Provide the [X, Y] coordinate of the cell's center where the given text is located.  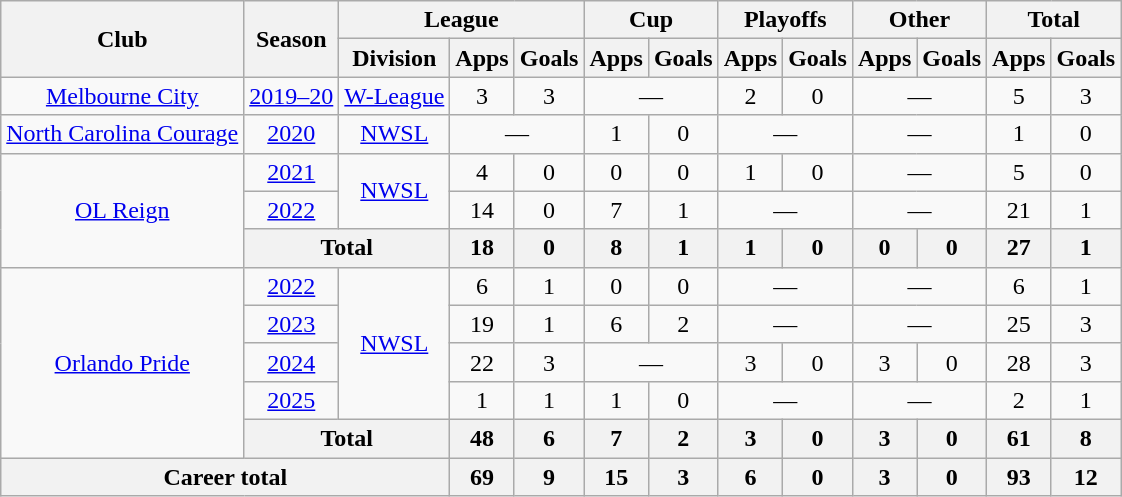
Club [122, 39]
North Carolina Courage [122, 134]
Cup [651, 20]
25 [1019, 324]
21 [1019, 210]
Playoffs [785, 20]
28 [1019, 362]
W-League [394, 96]
2025 [292, 400]
19 [482, 324]
2019–20 [292, 96]
2021 [292, 172]
48 [482, 438]
27 [1019, 248]
93 [1019, 477]
61 [1019, 438]
Division [394, 58]
Orlando Pride [122, 362]
15 [616, 477]
22 [482, 362]
OL Reign [122, 210]
14 [482, 210]
12 [1086, 477]
18 [482, 248]
69 [482, 477]
2024 [292, 362]
Career total [226, 477]
Other [919, 20]
Season [292, 39]
4 [482, 172]
League [462, 20]
Melbourne City [122, 96]
2020 [292, 134]
9 [549, 477]
2023 [292, 324]
